Output the (X, Y) coordinate of the center of the cell containing the given text.  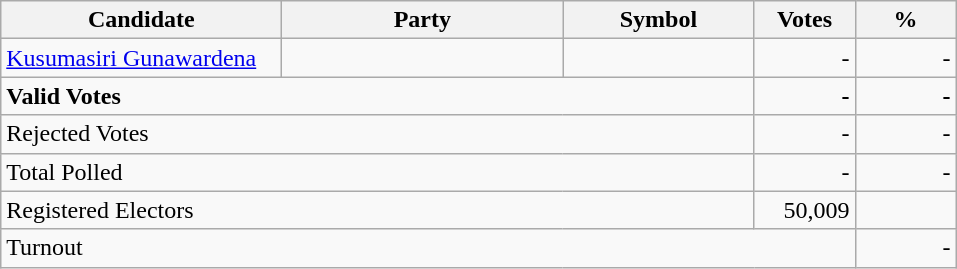
50,009 (804, 210)
Votes (804, 20)
Total Polled (378, 172)
Party (422, 20)
Kusumasiri Gunawardena (142, 58)
Symbol (658, 20)
Valid Votes (378, 96)
Candidate (142, 20)
Registered Electors (378, 210)
Turnout (428, 248)
Rejected Votes (378, 134)
% (906, 20)
